Extract the (x, y) coordinate from the center of the cell holding the provided text.  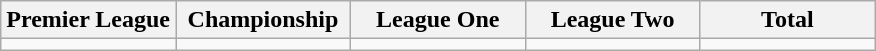
Championship (264, 20)
League Two (612, 20)
League One (438, 20)
Premier League (88, 20)
Total (788, 20)
